Locate the cell with the specified text and output its (X, Y) center coordinate. 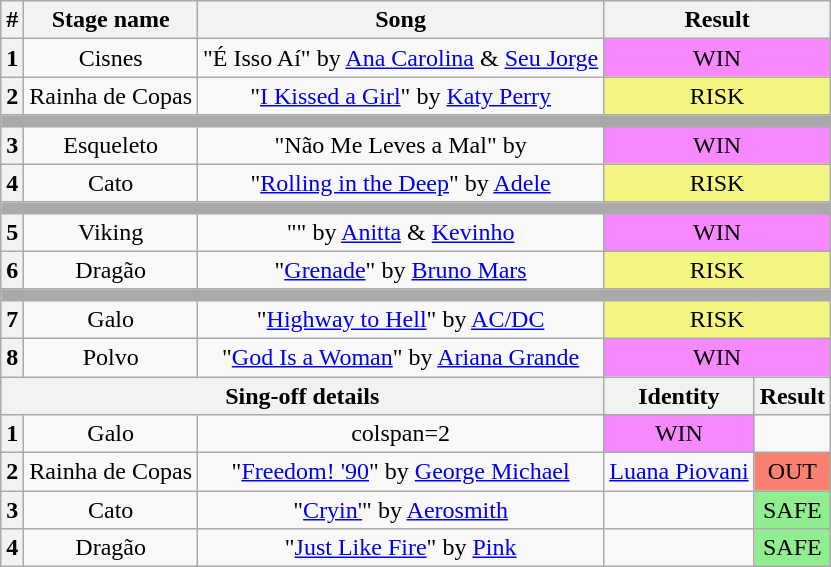
OUT (792, 472)
"Rolling in the Deep" by Adele (401, 183)
Cisnes (111, 58)
Stage name (111, 20)
"I Kissed a Girl" by Katy Perry (401, 96)
colspan=2 (401, 434)
8 (12, 357)
"Freedom! '90" by George Michael (401, 472)
7 (12, 319)
Polvo (111, 357)
5 (12, 232)
"Highway to Hell" by AC/DC (401, 319)
# (12, 20)
Identity (679, 395)
"Just Like Fire" by Pink (401, 548)
"Não Me Leves a Mal" by (401, 145)
"God Is a Woman" by Ariana Grande (401, 357)
Song (401, 20)
"Grenade" by Bruno Mars (401, 270)
Sing-off details (302, 395)
6 (12, 270)
Viking (111, 232)
Luana Piovani (679, 472)
"" by Anitta & Kevinho (401, 232)
"Cryin'" by Aerosmith (401, 510)
"É Isso Aí" by Ana Carolina & Seu Jorge (401, 58)
Esqueleto (111, 145)
